Identify which cell holds the provided text, then report its (x, y) central coordinate. 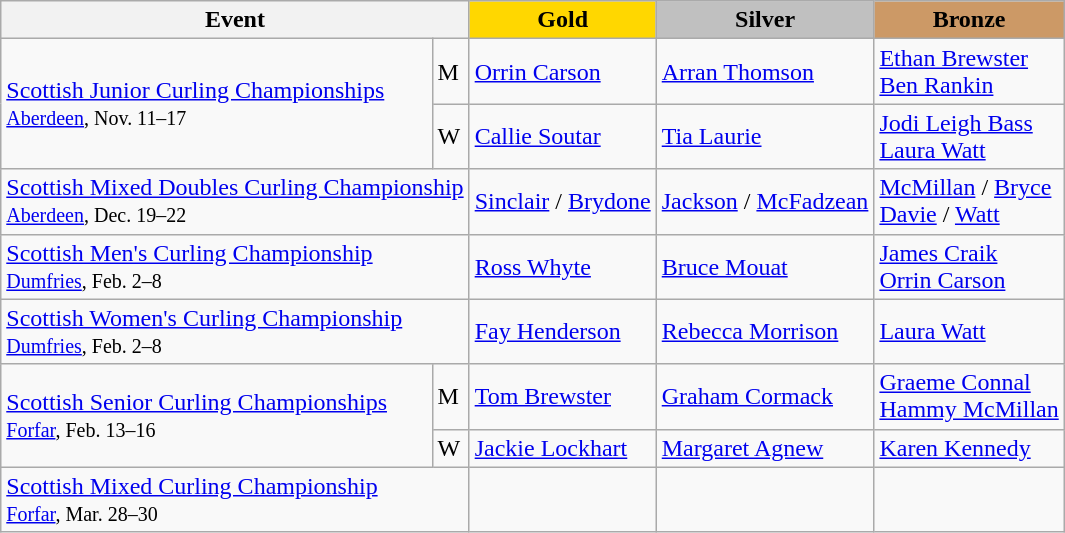
McMillan / Bryce Davie / Watt (969, 202)
James CraikOrrin Carson (969, 266)
Laura Watt (969, 332)
Event (235, 20)
Tom Brewster (562, 396)
Bruce Mouat (765, 266)
Graham Cormack (765, 396)
Scottish Men's Curling Championship Dumfries, Feb. 2–8 (235, 266)
Karen Kennedy (969, 448)
Scottish Junior Curling Championships Aberdeen, Nov. 11–17 (216, 104)
Rebecca Morrison (765, 332)
Ross Whyte (562, 266)
Bronze (969, 20)
Scottish Senior Curling Championships Forfar, Feb. 13–16 (216, 416)
Orrin Carson (562, 72)
Scottish Mixed Curling Championship Forfar, Mar. 28–30 (235, 500)
Gold (562, 20)
Jackson / McFadzean (765, 202)
Fay Henderson (562, 332)
Jackie Lockhart (562, 448)
Silver (765, 20)
Callie Soutar (562, 136)
Sinclair / Brydone (562, 202)
Jodi Leigh BassLaura Watt (969, 136)
Scottish Women's Curling Championship Dumfries, Feb. 2–8 (235, 332)
Scottish Mixed Doubles Curling Championship Aberdeen, Dec. 19–22 (235, 202)
Margaret Agnew (765, 448)
Graeme Connal Hammy McMillan (969, 396)
Tia Laurie (765, 136)
Ethan BrewsterBen Rankin (969, 72)
Arran Thomson (765, 72)
